Pinpoint the cell where the given text exists, returning its (X, Y) midpoint coordinate. 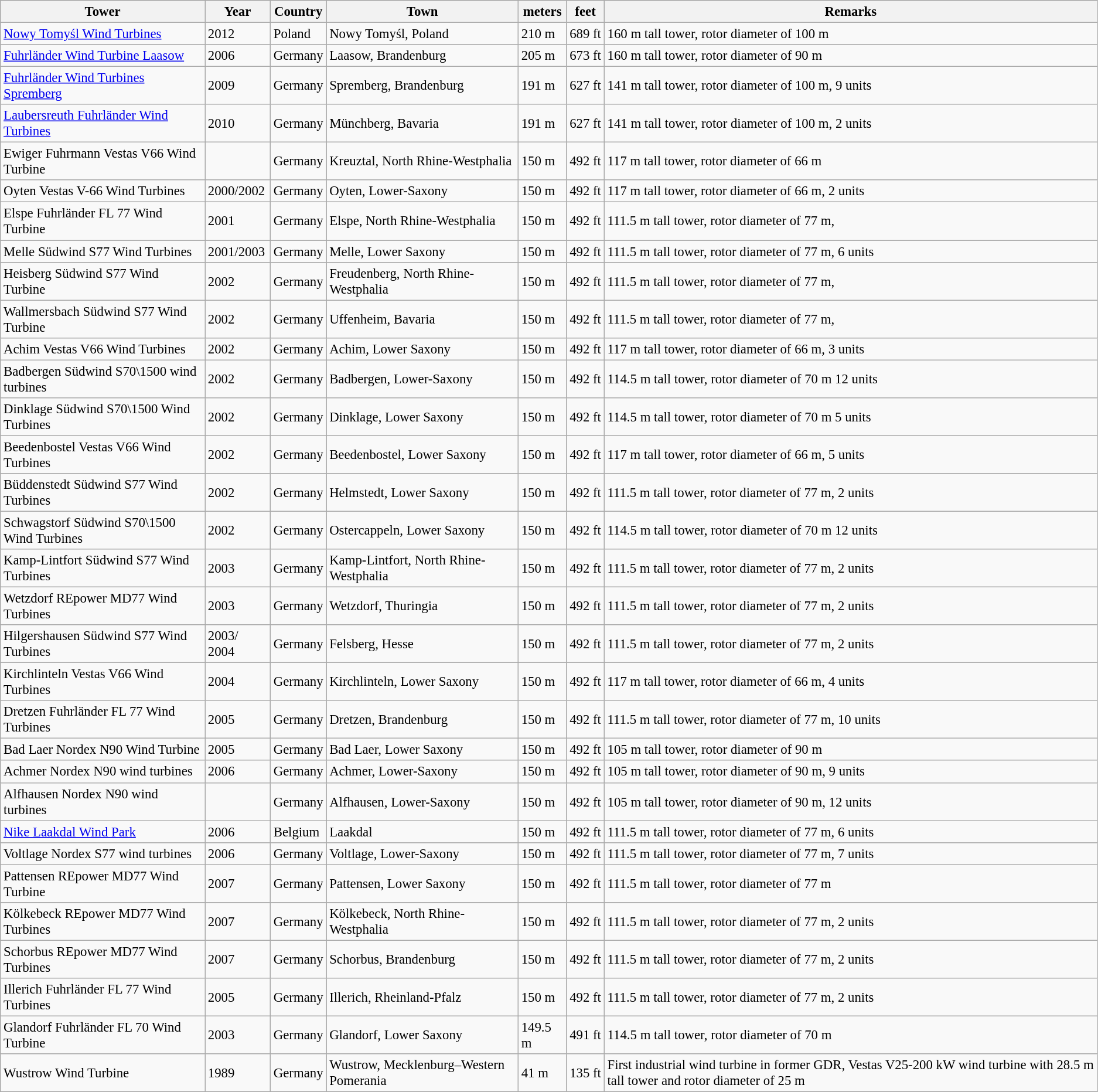
Illerich Fuhrländer FL 77 Wind Turbines (103, 998)
Badbergen Südwind S70\1500 wind turbines (103, 379)
Glandorf Fuhrländer FL 70 Wind Turbine (103, 1035)
Tower (103, 12)
Dretzen Fuhrländer FL 77 Wind Turbines (103, 720)
105 m tall tower, rotor diameter of 90 m, 9 units (851, 772)
Achmer Nordex N90 wind turbines (103, 772)
Alfhausen Nordex N90 wind turbines (103, 802)
Wetzdorf, Thuringia (422, 606)
160 m tall tower, rotor diameter of 90 m (851, 56)
41 m (542, 1073)
Kirchlinteln Vestas V66 Wind Turbines (103, 682)
Year (238, 12)
Melle Südwind S77 Wind Turbines (103, 251)
Town (422, 12)
meters (542, 12)
Laubersreuth Fuhrländer Wind Turbines (103, 123)
2001 (238, 222)
111.5 m tall tower, rotor diameter of 77 m, 10 units (851, 720)
Schorbus REpower MD77 Wind Turbines (103, 959)
2004 (238, 682)
Freudenberg, North Rhine-Westphalia (422, 281)
Oyten Vestas V-66 Wind Turbines (103, 192)
Glandorf, Lower Saxony (422, 1035)
Spremberg, Brandenburg (422, 86)
Beedenbostel, Lower Saxony (422, 455)
Dinklage, Lower Saxony (422, 417)
Beedenbostel Vestas V66 Wind Turbines (103, 455)
117 m tall tower, rotor diameter of 66 m, 5 units (851, 455)
Elspe Fuhrländer FL 77 Wind Turbine (103, 222)
2000/2002 (238, 192)
Wustrow, Mecklenburg–Western Pomerania (422, 1073)
Büddenstedt Südwind S77 Wind Turbines (103, 492)
Nike Laakdal Wind Park (103, 832)
Pattensen REpower MD77 Wind Turbine (103, 884)
111.5 m tall tower, rotor diameter of 77 m, 7 units (851, 853)
689 ft (585, 34)
Felsberg, Hesse (422, 644)
Belgium (298, 832)
Kamp-Lintfort Südwind S77 Wind Turbines (103, 569)
Münchberg, Bavaria (422, 123)
Laakdal (422, 832)
117 m tall tower, rotor diameter of 66 m, 2 units (851, 192)
Ewiger Fuhrmann Vestas V66 Wind Turbine (103, 162)
111.5 m tall tower, rotor diameter of 77 m (851, 884)
149.5 m (542, 1035)
Nowy Tomyśl Wind Turbines (103, 34)
117 m tall tower, rotor diameter of 66 m, 3 units (851, 349)
Wallmersbach Südwind S77 Wind Turbine (103, 319)
117 m tall tower, rotor diameter of 66 m (851, 162)
Bad Laer, Lower Saxony (422, 750)
Badbergen, Lower-Saxony (422, 379)
Achim Vestas V66 Wind Turbines (103, 349)
2012 (238, 34)
Alfhausen, Lower-Saxony (422, 802)
Dinklage Südwind S70\1500 Wind Turbines (103, 417)
491 ft (585, 1035)
105 m tall tower, rotor diameter of 90 m (851, 750)
Bad Laer Nordex N90 Wind Turbine (103, 750)
105 m tall tower, rotor diameter of 90 m, 12 units (851, 802)
141 m tall tower, rotor diameter of 100 m, 9 units (851, 86)
Melle, Lower Saxony (422, 251)
Hilgershausen Südwind S77 Wind Turbines (103, 644)
Fuhrländer Wind Turbines Spremberg (103, 86)
Laasow, Brandenburg (422, 56)
2003/ 2004 (238, 644)
135 ft (585, 1073)
Kirchlinteln, Lower Saxony (422, 682)
Schwagstorf Südwind S70\1500 Wind Turbines (103, 530)
Poland (298, 34)
673 ft (585, 56)
Helmstedt, Lower Saxony (422, 492)
Kölkebeck, North Rhine-Westphalia (422, 921)
Fuhrländer Wind Turbine Laasow (103, 56)
Wetzdorf REpower MD77 Wind Turbines (103, 606)
Country (298, 12)
Kamp-Lintfort, North Rhine-Westphalia (422, 569)
feet (585, 12)
Voltlage Nordex S77 wind turbines (103, 853)
2010 (238, 123)
141 m tall tower, rotor diameter of 100 m, 2 units (851, 123)
Oyten, Lower-Saxony (422, 192)
160 m tall tower, rotor diameter of 100 m (851, 34)
205 m (542, 56)
Heisberg Südwind S77 Wind Turbine (103, 281)
Voltlage, Lower-Saxony (422, 853)
Kreuztal, North Rhine-Westphalia (422, 162)
117 m tall tower, rotor diameter of 66 m, 4 units (851, 682)
Dretzen, Brandenburg (422, 720)
Achmer, Lower-Saxony (422, 772)
Remarks (851, 12)
Kölkebeck REpower MD77 Wind Turbines (103, 921)
Nowy Tomyśl, Poland (422, 34)
Illerich, Rheinland-Pfalz (422, 998)
Elspe, North Rhine-Westphalia (422, 222)
Schorbus, Brandenburg (422, 959)
Wustrow Wind Turbine (103, 1073)
1989 (238, 1073)
Pattensen, Lower Saxony (422, 884)
114.5 m tall tower, rotor diameter of 70 m (851, 1035)
Achim, Lower Saxony (422, 349)
114.5 m tall tower, rotor diameter of 70 m 5 units (851, 417)
210 m (542, 34)
Ostercappeln, Lower Saxony (422, 530)
Uffenheim, Bavaria (422, 319)
First industrial wind turbine in former GDR, Vestas V25-200 kW wind turbine with 28.5 m tall tower and rotor diameter of 25 m (851, 1073)
2009 (238, 86)
2001/2003 (238, 251)
